For the text-containing cell, return its midpoint in (X, Y) coordinate format. 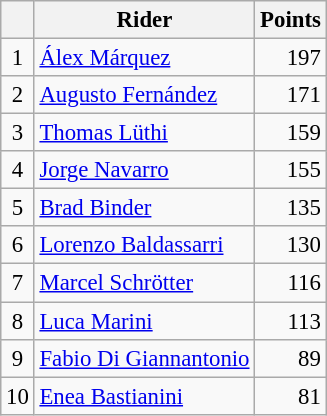
Enea Bastianini (144, 396)
116 (290, 283)
Brad Binder (144, 208)
7 (18, 283)
Lorenzo Baldassarri (144, 245)
135 (290, 208)
81 (290, 396)
Luca Marini (144, 321)
155 (290, 170)
Jorge Navarro (144, 170)
197 (290, 58)
130 (290, 245)
3 (18, 133)
171 (290, 95)
8 (18, 321)
113 (290, 321)
4 (18, 170)
10 (18, 396)
Thomas Lüthi (144, 133)
2 (18, 95)
1 (18, 58)
6 (18, 245)
Fabio Di Giannantonio (144, 358)
5 (18, 208)
Rider (144, 20)
Augusto Fernández (144, 95)
Marcel Schrötter (144, 283)
89 (290, 358)
Points (290, 20)
9 (18, 358)
159 (290, 133)
Álex Márquez (144, 58)
